Output the [X, Y] coordinate of the center of the cell containing the given text.  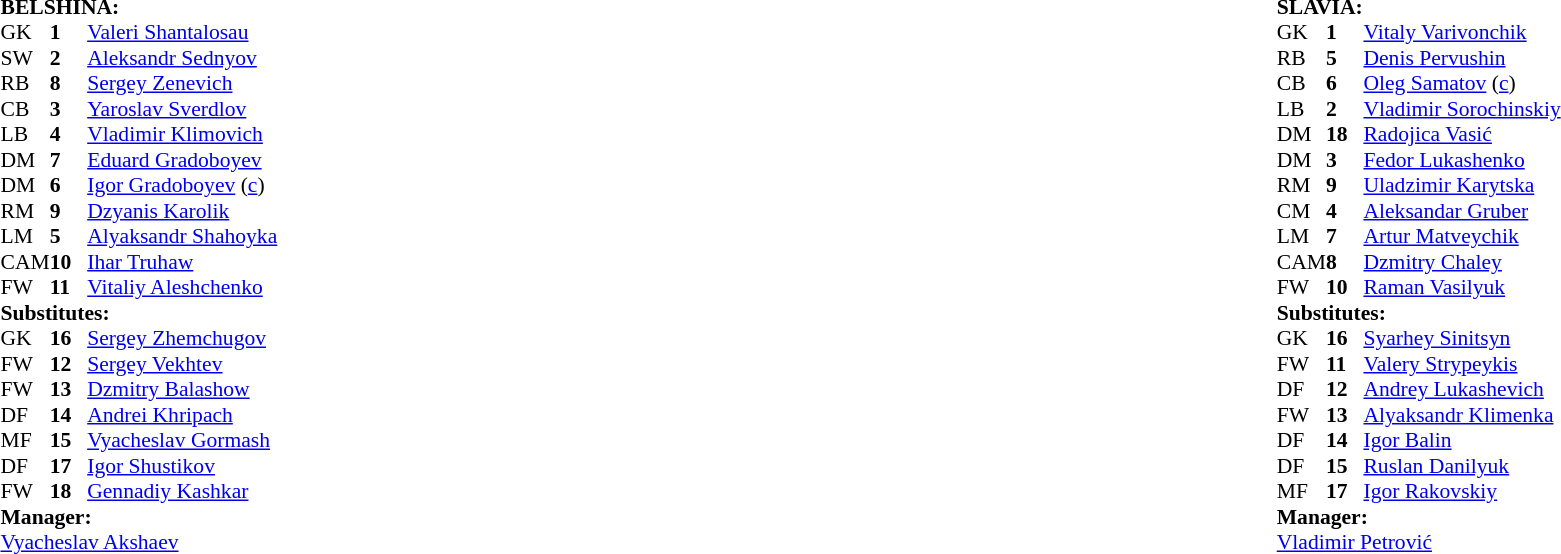
Radojica Vasić [1462, 135]
Vladimir Klimovich [182, 135]
Dzyanis Karolik [182, 211]
Andrei Khripach [182, 415]
Denis Pervushin [1462, 58]
Sergey Vekhtev [182, 364]
Raman Vasilyuk [1462, 287]
Fedor Lukashenko [1462, 160]
Valeri Shantalosau [182, 33]
Igor Shustikov [182, 466]
Ihar Truhaw [182, 262]
Uladzimir Karytska [1462, 185]
Andrey Lukashevich [1462, 389]
Yaroslav Sverdlov [182, 109]
Sergey Zenevich [182, 83]
Oleg Samatov (c) [1462, 83]
Vyacheslav Gormash [182, 441]
Aleksandr Sednyov [182, 58]
Eduard Gradoboyev [182, 160]
Vladimir Sorochinskiy [1462, 109]
CM [1302, 211]
Aleksandar Gruber [1462, 211]
Dzmitry Balashow [182, 389]
Vitaly Varivonchik [1462, 33]
Igor Rakovskiy [1462, 491]
Artur Matveychik [1462, 237]
Valery Strypeykis [1462, 364]
Ruslan Danilyuk [1462, 466]
Igor Balin [1462, 441]
Syarhey Sinitsyn [1462, 339]
Igor Gradoboyev (c) [182, 185]
Sergey Zhemchugov [182, 339]
Dzmitry Chaley [1462, 262]
Vitaliy Aleshchenko [182, 287]
Gennadiy Kashkar [182, 491]
Alyaksandr Klimenka [1462, 415]
Alyaksandr Shahoyka [182, 237]
SW [24, 58]
